Return (x, y) of the center of cell containing provided text 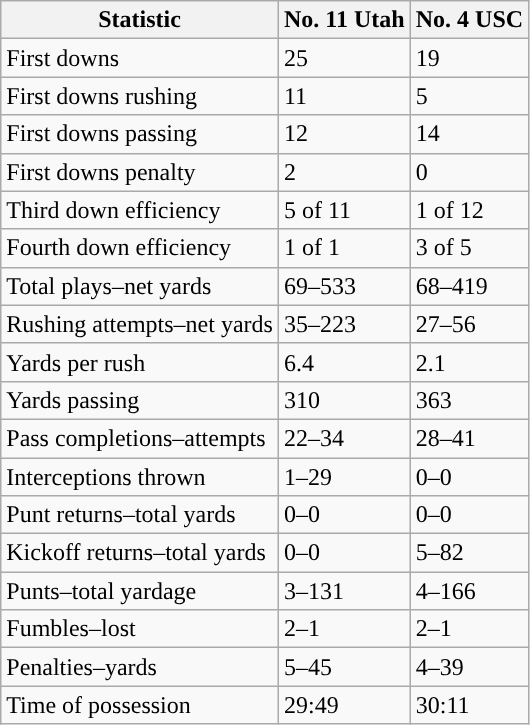
First downs (140, 58)
4–39 (469, 667)
14 (469, 134)
12 (344, 134)
5–45 (344, 667)
Pass completions–attempts (140, 438)
3 of 5 (469, 248)
First downs penalty (140, 172)
1–29 (344, 477)
28–41 (469, 438)
Fumbles–lost (140, 629)
No. 4 USC (469, 20)
1 of 12 (469, 210)
Third down efficiency (140, 210)
Total plays–net yards (140, 286)
Fourth down efficiency (140, 248)
Penalties–yards (140, 667)
0 (469, 172)
Yards per rush (140, 362)
19 (469, 58)
Rushing attempts–net yards (140, 324)
25 (344, 58)
27–56 (469, 324)
29:49 (344, 705)
4–166 (469, 591)
First downs passing (140, 134)
68–419 (469, 286)
1 of 1 (344, 248)
Punts–total yardage (140, 591)
Yards passing (140, 400)
Time of possession (140, 705)
5 (469, 96)
310 (344, 400)
5–82 (469, 553)
363 (469, 400)
Punt returns–total yards (140, 515)
3–131 (344, 591)
11 (344, 96)
6.4 (344, 362)
First downs rushing (140, 96)
2 (344, 172)
Interceptions thrown (140, 477)
35–223 (344, 324)
30:11 (469, 705)
Statistic (140, 20)
No. 11 Utah (344, 20)
5 of 11 (344, 210)
22–34 (344, 438)
69–533 (344, 286)
2.1 (469, 362)
Kickoff returns–total yards (140, 553)
